Determine the (x, y) coordinate at the center of the cell enclosing the given text.  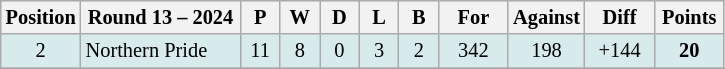
W (300, 17)
0 (340, 51)
11 (260, 51)
B (419, 17)
For (474, 17)
+144 (620, 51)
Round 13 – 2024 (161, 17)
L (379, 17)
20 (689, 51)
198 (546, 51)
342 (474, 51)
D (340, 17)
Position (41, 17)
Northern Pride (161, 51)
8 (300, 51)
Points (689, 17)
Against (546, 17)
Diff (620, 17)
3 (379, 51)
P (260, 17)
